Find where the given text appears and provide that cell's center as (x, y) coordinate. 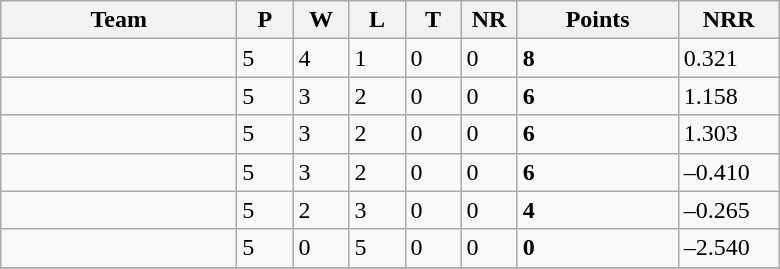
1.303 (728, 134)
Team (119, 20)
–0.265 (728, 210)
NRR (728, 20)
8 (598, 58)
0.321 (728, 58)
L (377, 20)
NR (489, 20)
W (321, 20)
–0.410 (728, 172)
1 (377, 58)
–2.540 (728, 248)
Points (598, 20)
1.158 (728, 96)
P (265, 20)
T (433, 20)
